Capture the cell that displays the provided text and extract its [X, Y] central coordinate. 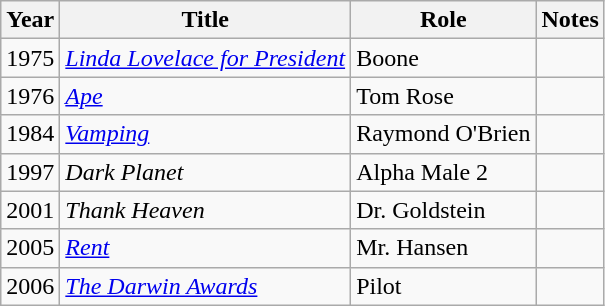
The Darwin Awards [206, 286]
Ape [206, 96]
1997 [30, 172]
Thank Heaven [206, 210]
Dr. Goldstein [444, 210]
Mr. Hansen [444, 248]
2006 [30, 286]
2005 [30, 248]
2001 [30, 210]
Tom Rose [444, 96]
Vamping [206, 134]
Notes [570, 20]
1976 [30, 96]
Boone [444, 58]
Dark Planet [206, 172]
Linda Lovelace for President [206, 58]
Pilot [444, 286]
Raymond O'Brien [444, 134]
1984 [30, 134]
Alpha Male 2 [444, 172]
Year [30, 20]
1975 [30, 58]
Role [444, 20]
Title [206, 20]
Rent [206, 248]
